Output the [X, Y] coordinate of the center of the cell containing the given text.  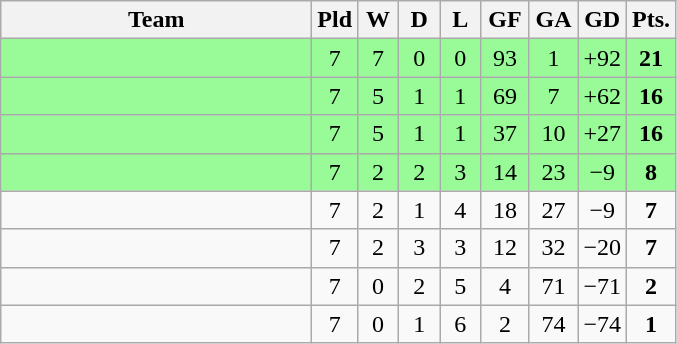
Team [156, 20]
6 [460, 324]
21 [650, 58]
GF [506, 20]
71 [554, 286]
8 [650, 172]
10 [554, 134]
D [420, 20]
+27 [602, 134]
32 [554, 248]
18 [506, 210]
Pld [335, 20]
W [378, 20]
−74 [602, 324]
37 [506, 134]
GA [554, 20]
Pts. [650, 20]
GD [602, 20]
69 [506, 96]
74 [554, 324]
12 [506, 248]
L [460, 20]
+92 [602, 58]
−71 [602, 286]
93 [506, 58]
23 [554, 172]
14 [506, 172]
−20 [602, 248]
+62 [602, 96]
27 [554, 210]
